Search for the cell housing the specified text and yield its [x, y] center coordinate. 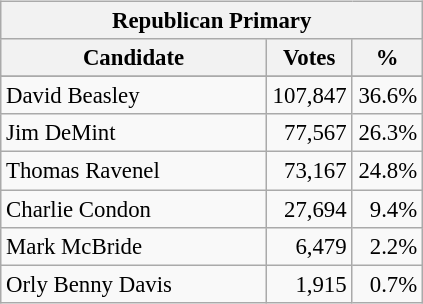
Mark McBride [134, 246]
Charlie Condon [134, 209]
6,479 [309, 246]
Votes [309, 58]
1,915 [309, 284]
77,567 [309, 133]
Republican Primary [212, 21]
107,847 [309, 96]
Candidate [134, 58]
24.8% [388, 171]
David Beasley [134, 96]
Orly Benny Davis [134, 284]
73,167 [309, 171]
2.2% [388, 246]
Thomas Ravenel [134, 171]
26.3% [388, 133]
27,694 [309, 209]
9.4% [388, 209]
36.6% [388, 96]
0.7% [388, 284]
Jim DeMint [134, 133]
% [388, 58]
